Extract the [x, y] coordinate from the center of the cell holding the provided text.  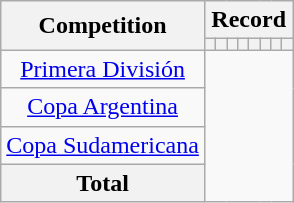
Total [103, 183]
Copa Sudamericana [103, 145]
Primera División [103, 69]
Record [248, 20]
Copa Argentina [103, 107]
Competition [103, 26]
